Determine the (x, y) coordinate at the center of the cell enclosing the given text.  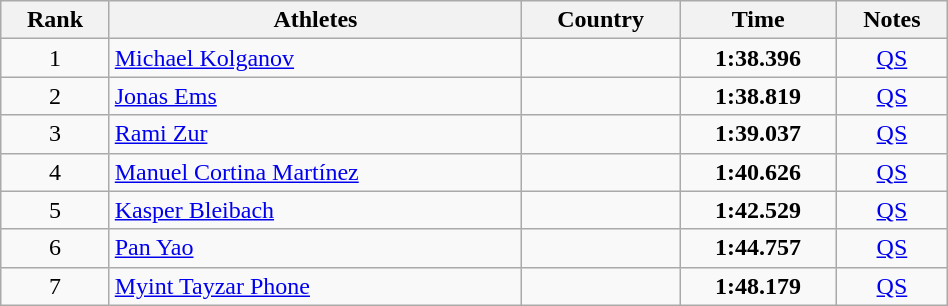
7 (55, 286)
1:48.179 (758, 286)
1:39.037 (758, 134)
1:40.626 (758, 172)
1:38.396 (758, 58)
Rank (55, 20)
1:38.819 (758, 96)
Pan Yao (315, 248)
6 (55, 248)
Time (758, 20)
Kasper Bleibach (315, 210)
Myint Tayzar Phone (315, 286)
4 (55, 172)
1:42.529 (758, 210)
2 (55, 96)
Manuel Cortina Martínez (315, 172)
Notes (892, 20)
Jonas Ems (315, 96)
Athletes (315, 20)
Rami Zur (315, 134)
Michael Kolganov (315, 58)
1:44.757 (758, 248)
1 (55, 58)
3 (55, 134)
5 (55, 210)
Country (601, 20)
